Determine the (X, Y) coordinate at the center of the cell enclosing the given text.  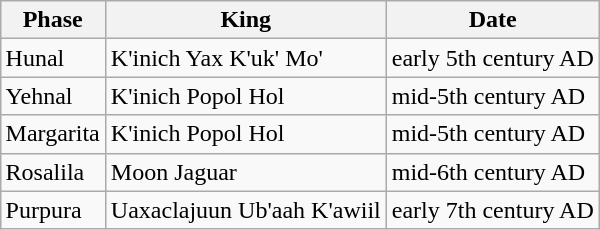
King (246, 20)
Purpura (52, 210)
Margarita (52, 134)
mid-6th century AD (492, 172)
Uaxaclajuun Ub'aah K'awiil (246, 210)
Hunal (52, 58)
early 7th century AD (492, 210)
K'inich Yax K'uk' Mo' (246, 58)
Rosalila (52, 172)
Moon Jaguar (246, 172)
early 5th century AD (492, 58)
Yehnal (52, 96)
Date (492, 20)
Phase (52, 20)
